Scan for the cell matching the given text and deliver its [X, Y] coordinate at center. 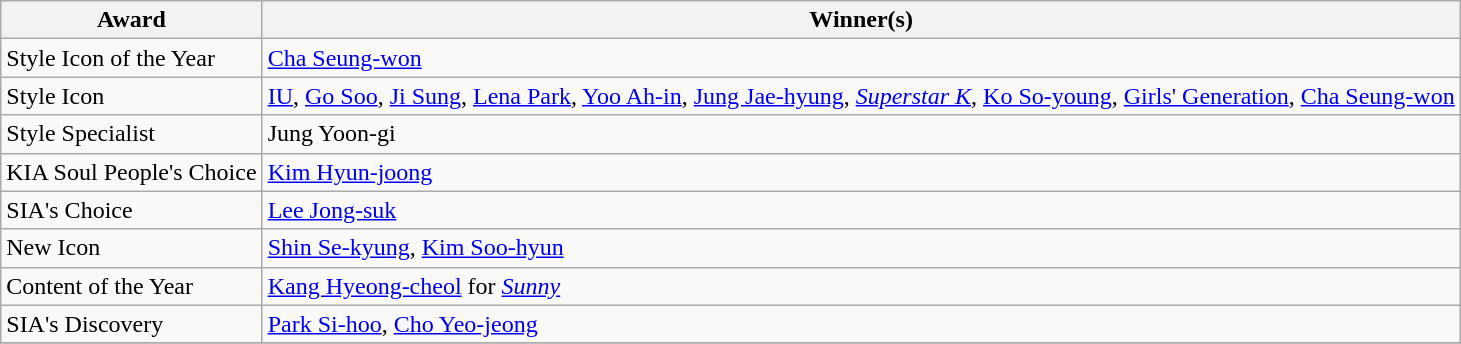
Kim Hyun-joong [861, 172]
SIA's Discovery [132, 324]
Style Specialist [132, 134]
Style Icon of the Year [132, 58]
SIA's Choice [132, 210]
Lee Jong-suk [861, 210]
KIA Soul People's Choice [132, 172]
Shin Se-kyung, Kim Soo-hyun [861, 248]
Park Si-hoo, Cho Yeo-jeong [861, 324]
Winner(s) [861, 20]
Content of the Year [132, 286]
Jung Yoon-gi [861, 134]
Cha Seung-won [861, 58]
IU, Go Soo, Ji Sung, Lena Park, Yoo Ah-in, Jung Jae-hyung, Superstar K, Ko So-young, Girls' Generation, Cha Seung-won [861, 96]
Award [132, 20]
Style Icon [132, 96]
New Icon [132, 248]
Kang Hyeong-cheol for Sunny [861, 286]
